For the text-containing cell, return its midpoint in [x, y] coordinate format. 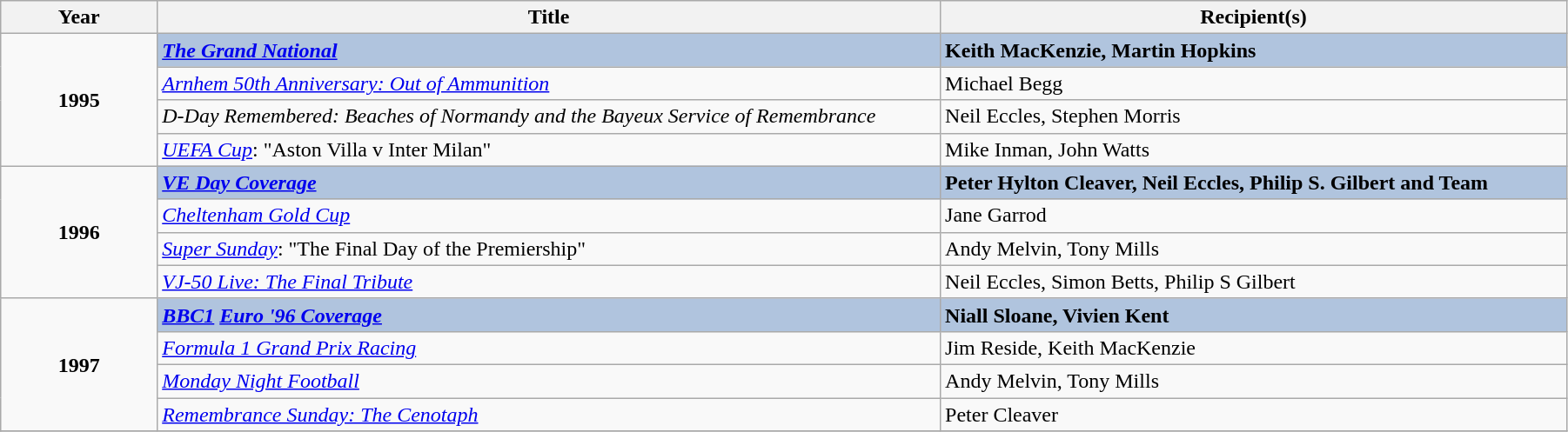
Remembrance Sunday: The Cenotaph [549, 415]
Keith MacKenzie, Martin Hopkins [1254, 50]
Cheltenham Gold Cup [549, 216]
Peter Cleaver [1254, 415]
Super Sunday: "The Final Day of the Premiership" [549, 249]
Neil Eccles, Stephen Morris [1254, 116]
D-Day Remembered: Beaches of Normandy and the Bayeux Service of Remembrance [549, 116]
VJ-50 Live: The Final Tribute [549, 282]
Formula 1 Grand Prix Racing [549, 348]
Recipient(s) [1254, 17]
The Grand National [549, 50]
Niall Sloane, Vivien Kent [1254, 315]
Arnhem 50th Anniversary: Out of Ammunition [549, 83]
Year [79, 17]
Title [549, 17]
1995 [79, 100]
Jane Garrod [1254, 216]
Jim Reside, Keith MacKenzie [1254, 348]
BBC1 Euro '96 Coverage [549, 315]
Monday Night Football [549, 381]
Mike Inman, John Watts [1254, 150]
UEFA Cup: "Aston Villa v Inter Milan" [549, 150]
Neil Eccles, Simon Betts, Philip S Gilbert [1254, 282]
Michael Begg [1254, 83]
Peter Hylton Cleaver, Neil Eccles, Philip S. Gilbert and Team [1254, 183]
1996 [79, 232]
VE Day Coverage [549, 183]
1997 [79, 364]
